Determine the (X, Y) coordinate at the center of the cell enclosing the given text.  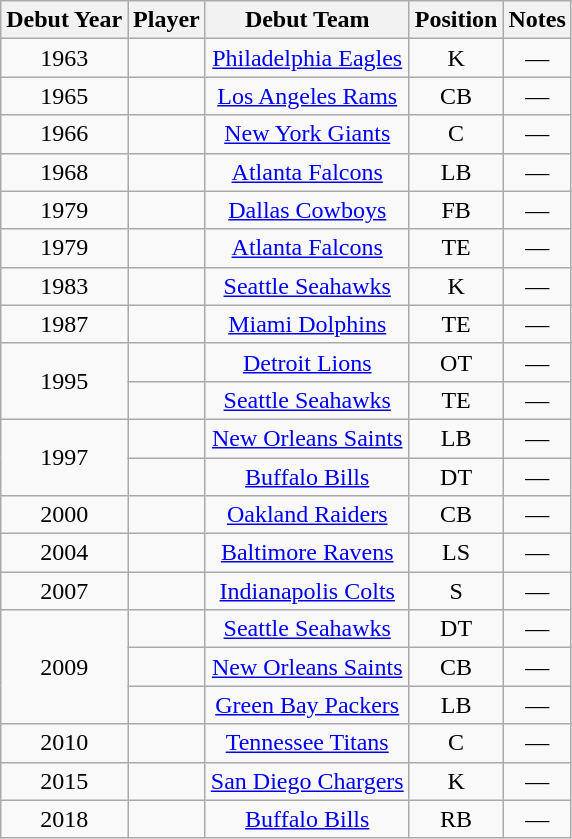
LS (456, 553)
New York Giants (307, 134)
S (456, 591)
2015 (64, 781)
Notes (537, 20)
Tennessee Titans (307, 743)
Detroit Lions (307, 362)
Philadelphia Eagles (307, 58)
1995 (64, 381)
Miami Dolphins (307, 324)
Position (456, 20)
Los Angeles Rams (307, 96)
2007 (64, 591)
Debut Team (307, 20)
2000 (64, 515)
1997 (64, 457)
Indianapolis Colts (307, 591)
Green Bay Packers (307, 705)
1983 (64, 286)
2010 (64, 743)
OT (456, 362)
Debut Year (64, 20)
1963 (64, 58)
1968 (64, 172)
1966 (64, 134)
2004 (64, 553)
RB (456, 819)
Dallas Cowboys (307, 210)
San Diego Chargers (307, 781)
Player (167, 20)
2009 (64, 667)
FB (456, 210)
Oakland Raiders (307, 515)
1965 (64, 96)
Baltimore Ravens (307, 553)
1987 (64, 324)
2018 (64, 819)
